Pinpoint the cell where the given text exists, returning its (x, y) midpoint coordinate. 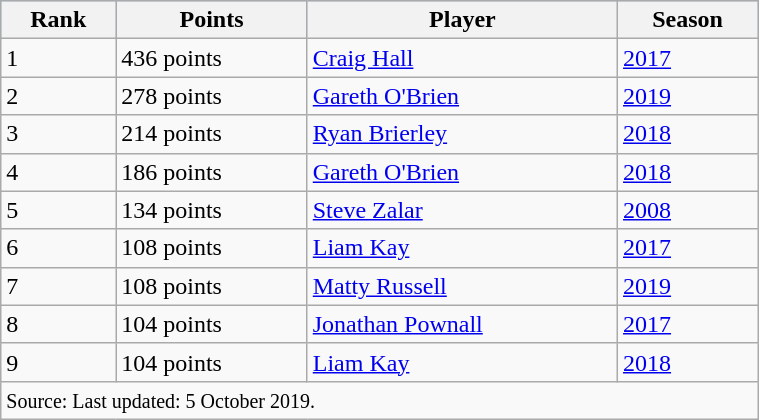
2008 (688, 210)
1 (58, 58)
186 points (212, 172)
436 points (212, 58)
8 (58, 324)
4 (58, 172)
Steve Zalar (462, 210)
214 points (212, 134)
9 (58, 362)
7 (58, 286)
134 points (212, 210)
5 (58, 210)
Source: Last updated: 5 October 2019. (380, 400)
278 points (212, 96)
Jonathan Pownall (462, 324)
Season (688, 20)
2 (58, 96)
Ryan Brierley (462, 134)
6 (58, 248)
Points (212, 20)
3 (58, 134)
Matty Russell (462, 286)
Player (462, 20)
Rank (58, 20)
Craig Hall (462, 58)
